Provide the (X, Y) coordinate of the cell's center where the given text is located.  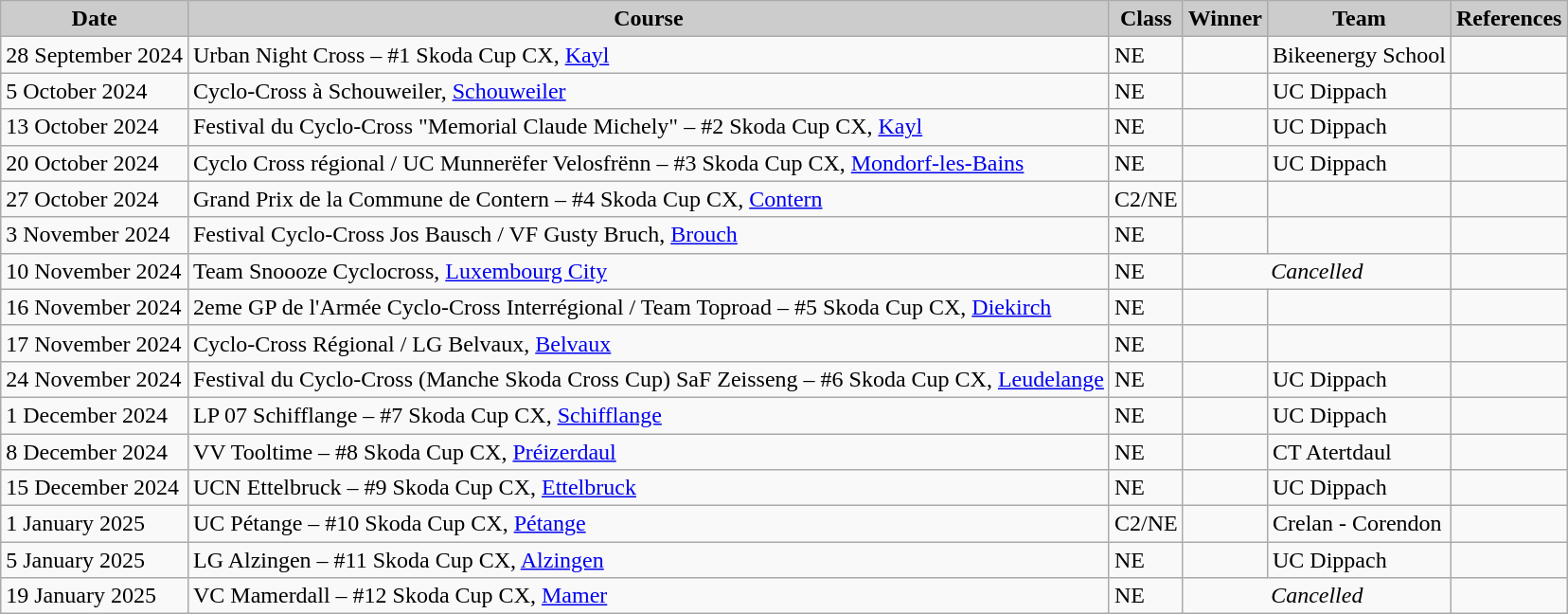
Festival du Cyclo-Cross (Manche Skoda Cross Cup) SaF Zeisseng – #6 Skoda Cup CX, Leudelange (648, 379)
28 September 2024 (95, 55)
Class (1146, 19)
17 November 2024 (95, 343)
UCN Ettelbruck – #9 Skoda Cup CX, Ettelbruck (648, 488)
Course (648, 19)
VC Mamerdall – #12 Skoda Cup CX, Mamer (648, 596)
19 January 2025 (95, 596)
5 October 2024 (95, 91)
Date (95, 19)
Grand Prix de la Commune de Contern – #4 Skoda Cup CX, Contern (648, 199)
Festival Cyclo-Cross Jos Bausch / VF Gusty Bruch, Brouch (648, 235)
1 January 2025 (95, 524)
8 December 2024 (95, 452)
References (1509, 19)
10 November 2024 (95, 271)
Cyclo-Cross à Schouweiler, Schouweiler (648, 91)
13 October 2024 (95, 127)
Festival du Cyclo-Cross "Memorial Claude Michely" – #2 Skoda Cup CX, Kayl (648, 127)
Crelan - Corendon (1359, 524)
VV Tooltime – #8 Skoda Cup CX, Préizerdaul (648, 452)
1 December 2024 (95, 415)
UC Pétange – #10 Skoda Cup CX, Pétange (648, 524)
15 December 2024 (95, 488)
24 November 2024 (95, 379)
CT Atertdaul (1359, 452)
Team (1359, 19)
3 November 2024 (95, 235)
2eme GP de l'Armée Cyclo-Cross Interrégional / Team Toproad – #5 Skoda Cup CX, Diekirch (648, 307)
Cyclo Cross régional / UC Munnerëfer Velosfrënn – #3 Skoda Cup CX, Mondorf-les-Bains (648, 163)
Bikeenergy School (1359, 55)
LG Alzingen – #11 Skoda Cup CX, Alzingen (648, 560)
5 January 2025 (95, 560)
Cyclo-Cross Régional / LG Belvaux, Belvaux (648, 343)
27 October 2024 (95, 199)
Urban Night Cross – #1 Skoda Cup CX, Kayl (648, 55)
Winner (1225, 19)
Team Snoooze Cyclocross, Luxembourg City (648, 271)
LP 07 Schifflange – #7 Skoda Cup CX, Schifflange (648, 415)
16 November 2024 (95, 307)
20 October 2024 (95, 163)
